Output the (X, Y) coordinate of the center of the cell containing the given text.  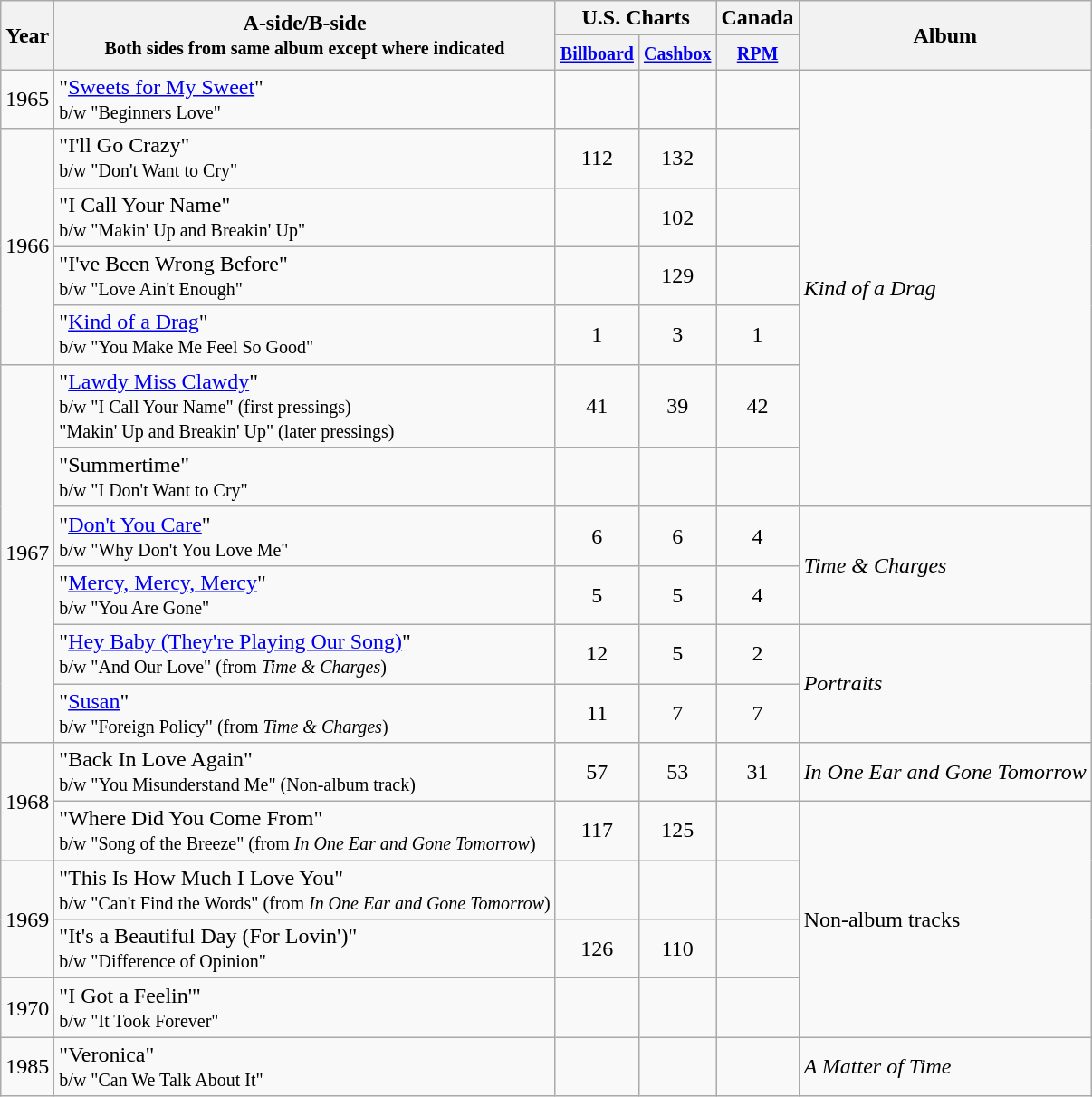
1965 (27, 100)
A-side/B-sideBoth sides from same album except where indicated (304, 35)
In One Ear and Gone Tomorrow (945, 772)
Portraits (945, 683)
Time & Charges (945, 565)
125 (677, 832)
Year (27, 35)
1969 (27, 919)
42 (757, 406)
2 (757, 654)
"Veronica"b/w "Can We Talk About It" (304, 1067)
Non-album tracks (945, 919)
31 (757, 772)
1968 (27, 802)
117 (597, 832)
53 (677, 772)
"This Is How Much I Love You"b/w "Can't Find the Words" (from In One Ear and Gone Tomorrow) (304, 890)
129 (677, 275)
57 (597, 772)
"It's a Beautiful Day (For Lovin')"b/w "Difference of Opinion" (304, 949)
Album (945, 35)
1967 (27, 553)
Billboard (597, 53)
Canada (757, 18)
126 (597, 949)
U.S. Charts (636, 18)
Kind of a Drag (945, 288)
RPM (757, 53)
39 (677, 406)
"Sweets for My Sweet"b/w "Beginners Love" (304, 100)
A Matter of Time (945, 1067)
1970 (27, 1007)
"Back In Love Again"b/w "You Misunderstand Me" (Non-album track) (304, 772)
3 (677, 335)
1985 (27, 1067)
110 (677, 949)
"Hey Baby (They're Playing Our Song)"b/w "And Our Love" (from Time & Charges) (304, 654)
"Susan"b/w "Foreign Policy" (from Time & Charges) (304, 712)
11 (597, 712)
"Lawdy Miss Clawdy"b/w "I Call Your Name" (first pressings)"Makin' Up and Breakin' Up" (later pressings) (304, 406)
12 (597, 654)
"Mercy, Mercy, Mercy"b/w "You Are Gone" (304, 594)
41 (597, 406)
112 (597, 158)
"I'll Go Crazy"b/w "Don't Want to Cry" (304, 158)
Cashbox (677, 53)
"I've Been Wrong Before"b/w "Love Ain't Enough" (304, 275)
132 (677, 158)
"Summertime"b/w "I Don't Want to Cry" (304, 476)
"Kind of a Drag"b/w "You Make Me Feel So Good" (304, 335)
"I Got a Feelin'"b/w "It Took Forever" (304, 1007)
102 (677, 217)
"Don't You Care"b/w "Why Don't You Love Me" (304, 536)
"Where Did You Come From"b/w "Song of the Breeze" (from In One Ear and Gone Tomorrow) (304, 832)
1966 (27, 246)
"I Call Your Name"b/w "Makin' Up and Breakin' Up" (304, 217)
